Scan for the cell matching the given text and deliver its (x, y) coordinate at center. 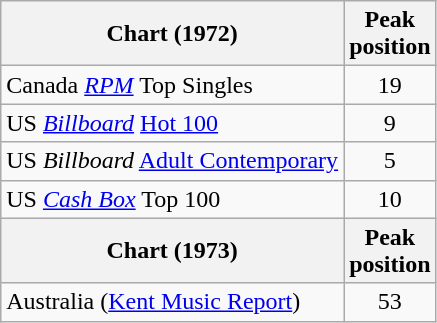
US Billboard Hot 100 (172, 123)
9 (390, 123)
US Billboard Adult Contemporary (172, 161)
Chart (1973) (172, 250)
Australia (Kent Music Report) (172, 302)
US Cash Box Top 100 (172, 199)
Chart (1972) (172, 34)
19 (390, 85)
Canada RPM Top Singles (172, 85)
10 (390, 199)
5 (390, 161)
53 (390, 302)
